Extract the [X, Y] coordinate from the center of the cell holding the provided text.  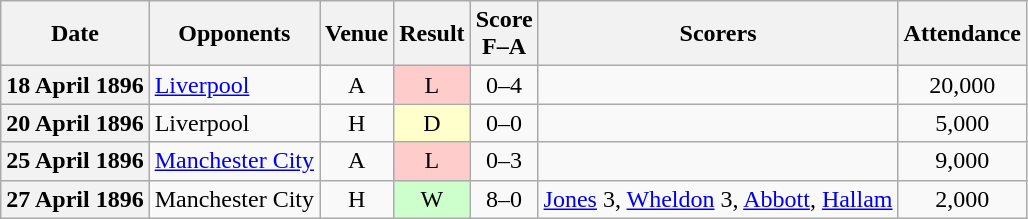
18 April 1896 [75, 85]
Jones 3, Wheldon 3, Abbott, Hallam [718, 199]
Date [75, 34]
0–3 [504, 161]
ScoreF–A [504, 34]
20,000 [962, 85]
Opponents [234, 34]
20 April 1896 [75, 123]
8–0 [504, 199]
25 April 1896 [75, 161]
D [432, 123]
2,000 [962, 199]
Venue [357, 34]
5,000 [962, 123]
Attendance [962, 34]
0–4 [504, 85]
27 April 1896 [75, 199]
Result [432, 34]
W [432, 199]
0–0 [504, 123]
9,000 [962, 161]
Scorers [718, 34]
